Locate the cell with the specified text and output its [x, y] center coordinate. 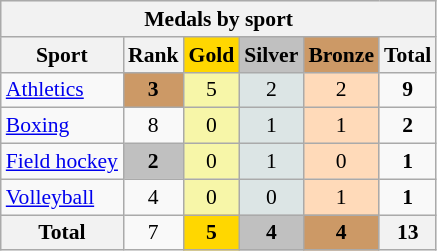
Gold [212, 55]
8 [154, 126]
9 [408, 90]
3 [154, 90]
Silver [271, 55]
Sport [62, 55]
13 [408, 233]
Bronze [341, 55]
Rank [154, 55]
7 [154, 233]
Athletics [62, 90]
Field hockey [62, 162]
Boxing [62, 126]
Volleyball [62, 197]
Medals by sport [219, 19]
